Determine the (X, Y) coordinate at the center of the cell enclosing the given text.  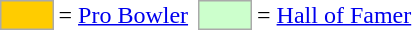
= Pro Bowler (124, 15)
